Extract the (x, y) coordinate from the center of the cell holding the provided text.  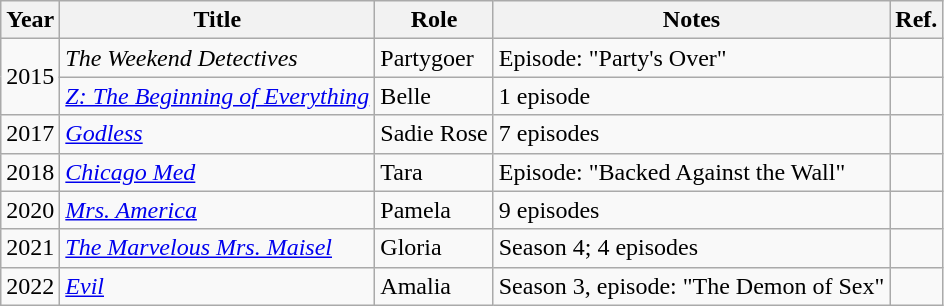
The Marvelous Mrs. Maisel (218, 248)
2018 (30, 172)
2020 (30, 210)
Evil (218, 286)
2017 (30, 134)
Gloria (434, 248)
9 episodes (692, 210)
The Weekend Detectives (218, 58)
Title (218, 20)
Season 4; 4 episodes (692, 248)
7 episodes (692, 134)
2015 (30, 77)
Ref. (916, 20)
Episode: "Party's Over" (692, 58)
2022 (30, 286)
Amalia (434, 286)
Belle (434, 96)
Pamela (434, 210)
Role (434, 20)
1 episode (692, 96)
Z: The Beginning of Everything (218, 96)
Godless (218, 134)
Sadie Rose (434, 134)
Mrs. America (218, 210)
Chicago Med (218, 172)
Partygoer (434, 58)
2021 (30, 248)
Tara (434, 172)
Year (30, 20)
Notes (692, 20)
Episode: "Backed Against the Wall" (692, 172)
Season 3, episode: "The Demon of Sex" (692, 286)
